Locate the cell with the specified text and output its [x, y] center coordinate. 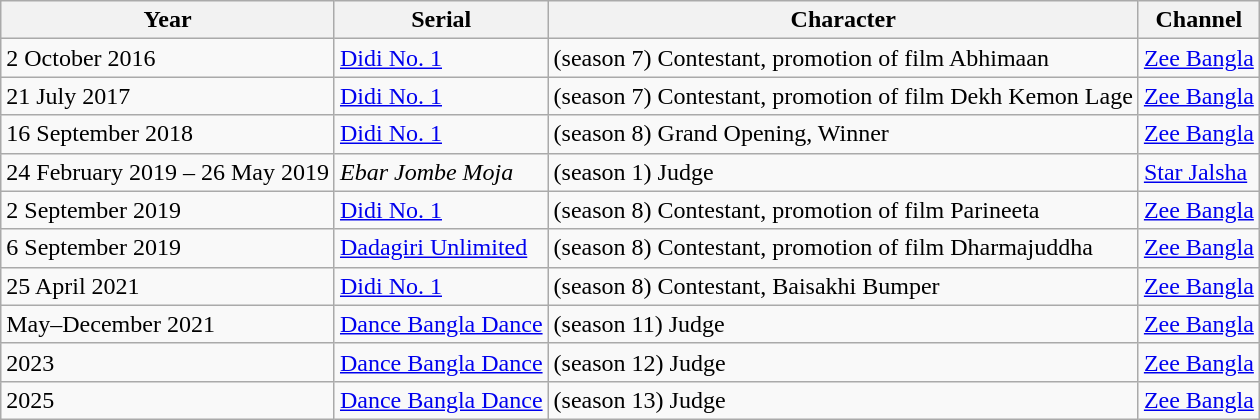
May–December 2021 [168, 324]
(season 7) Contestant, promotion of film Dekh Kemon Lage [843, 96]
(season 8) Grand Opening, Winner [843, 134]
Year [168, 20]
(season 8) Contestant, promotion of film Parineeta [843, 210]
Ebar Jombe Moja [441, 172]
Star Jalsha [1198, 172]
24 February 2019 – 26 May 2019 [168, 172]
Channel [1198, 20]
(season 11) Judge [843, 324]
Serial [441, 20]
21 July 2017 [168, 96]
(season 8) Contestant, promotion of film Dharmajuddha [843, 248]
(season 7) Contestant, promotion of film Abhimaan [843, 58]
6 September 2019 [168, 248]
16 September 2018 [168, 134]
2023 [168, 362]
(season 8) Contestant, Baisakhi Bumper [843, 286]
(season 12) Judge [843, 362]
25 April 2021 [168, 286]
(season 13) Judge [843, 400]
2025 [168, 400]
2 September 2019 [168, 210]
2 October 2016 [168, 58]
Dadagiri Unlimited [441, 248]
Character [843, 20]
(season 1) Judge [843, 172]
